Detect which cell encompasses the target text, then output its [X, Y] center coordinate. 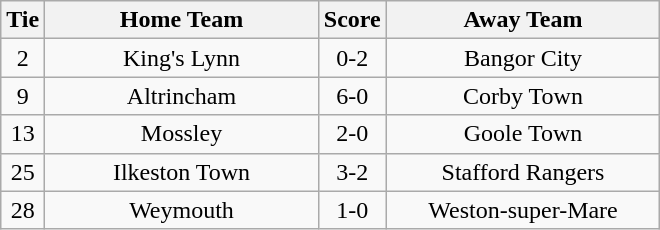
Tie [23, 20]
Score [352, 20]
9 [23, 96]
13 [23, 134]
Weymouth [182, 210]
Home Team [182, 20]
Stafford Rangers [523, 172]
Mossley [182, 134]
Bangor City [523, 58]
Ilkeston Town [182, 172]
1-0 [352, 210]
28 [23, 210]
King's Lynn [182, 58]
2-0 [352, 134]
25 [23, 172]
Corby Town [523, 96]
3-2 [352, 172]
Away Team [523, 20]
Weston-super-Mare [523, 210]
0-2 [352, 58]
6-0 [352, 96]
2 [23, 58]
Goole Town [523, 134]
Altrincham [182, 96]
